Determine the (X, Y) coordinate at the center of the cell enclosing the given text.  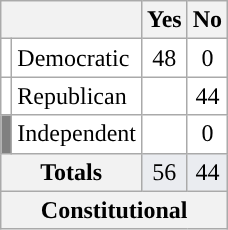
Republican (77, 96)
Yes (164, 20)
No (207, 20)
48 (164, 58)
Totals (72, 172)
Constitutional (114, 210)
56 (164, 172)
Democratic (77, 58)
Independent (77, 134)
